Provide the (X, Y) coordinate of the cell's center where the given text is located.  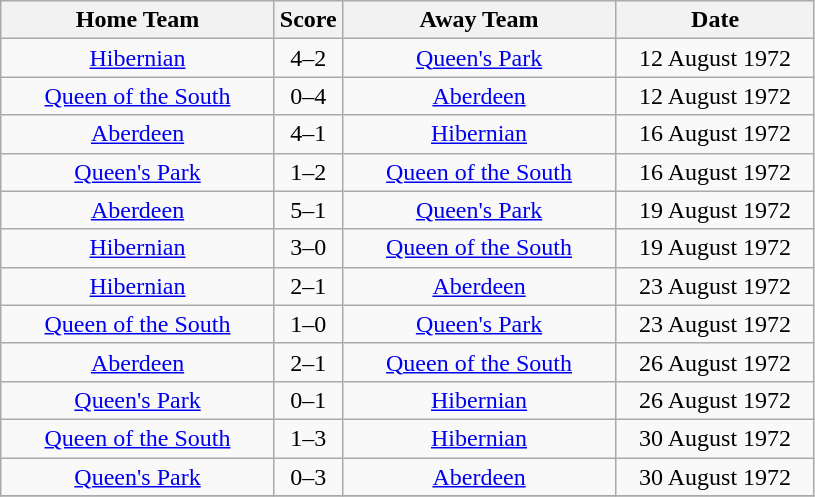
0–4 (308, 96)
Score (308, 20)
Date (716, 20)
0–3 (308, 477)
1–3 (308, 438)
3–0 (308, 248)
Home Team (138, 20)
5–1 (308, 210)
4–2 (308, 58)
Away Team (479, 20)
0–1 (308, 400)
1–2 (308, 172)
1–0 (308, 324)
4–1 (308, 134)
